Output the [x, y] coordinate of the center of the cell containing the given text.  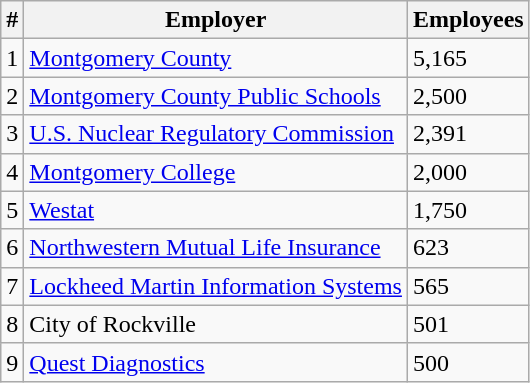
City of Rockville [216, 324]
9 [12, 362]
Westat [216, 210]
8 [12, 324]
6 [12, 248]
# [12, 20]
623 [468, 248]
Northwestern Mutual Life Insurance [216, 248]
501 [468, 324]
Lockheed Martin Information Systems [216, 286]
3 [12, 134]
5,165 [468, 58]
Montgomery County Public Schools [216, 96]
5 [12, 210]
565 [468, 286]
4 [12, 172]
Montgomery College [216, 172]
1,750 [468, 210]
1 [12, 58]
U.S. Nuclear Regulatory Commission [216, 134]
2,391 [468, 134]
Employer [216, 20]
2,500 [468, 96]
Quest Diagnostics [216, 362]
500 [468, 362]
Montgomery County [216, 58]
2 [12, 96]
7 [12, 286]
2,000 [468, 172]
Employees [468, 20]
